Capture the cell that displays the provided text and extract its [X, Y] central coordinate. 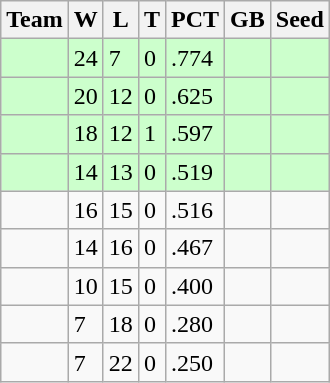
20 [86, 96]
L [120, 20]
.467 [194, 248]
13 [120, 172]
Seed [300, 20]
.774 [194, 58]
PCT [194, 20]
.597 [194, 134]
.516 [194, 210]
.519 [194, 172]
Team [35, 20]
GB [248, 20]
.400 [194, 286]
24 [86, 58]
T [152, 20]
.280 [194, 324]
.625 [194, 96]
10 [86, 286]
W [86, 20]
1 [152, 134]
.250 [194, 362]
22 [120, 362]
